Provide the (X, Y) coordinate of the cell's center where the given text is located.  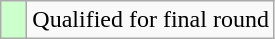
Qualified for final round (151, 20)
